Scan for the cell matching the given text and deliver its (X, Y) coordinate at center. 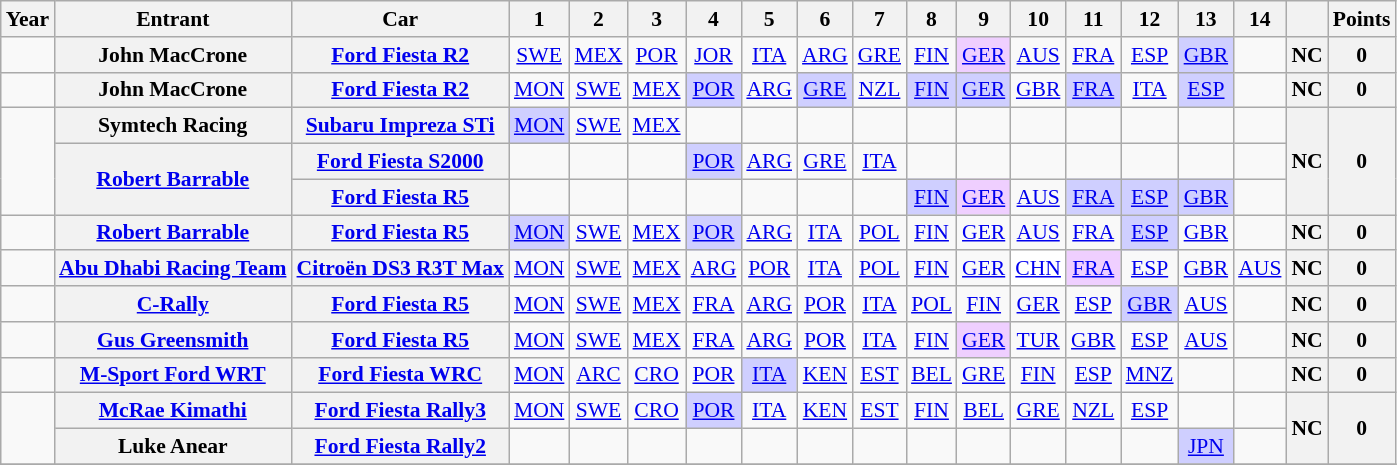
Ford Fiesta Rally3 (400, 411)
M-Sport Ford WRT (172, 375)
4 (714, 19)
Ford Fiesta WRC (400, 375)
13 (1206, 19)
Entrant (172, 19)
ARC (598, 375)
Subaru Impreza STi (400, 126)
14 (1260, 19)
McRae Kimathi (172, 411)
2 (598, 19)
Ford Fiesta S2000 (400, 162)
12 (1150, 19)
1 (540, 19)
Ford Fiesta Rally2 (400, 447)
MNZ (1150, 375)
Car (400, 19)
9 (984, 19)
Year (28, 19)
Luke Anear (172, 447)
CHN (1038, 269)
JPN (1206, 447)
6 (825, 19)
Citroën DS3 R3T Max (400, 269)
7 (880, 19)
Abu Dhabi Racing Team (172, 269)
C-Rally (172, 304)
JOR (714, 55)
Symtech Racing (172, 126)
Points (1362, 19)
3 (657, 19)
10 (1038, 19)
5 (769, 19)
TUR (1038, 340)
11 (1094, 19)
8 (932, 19)
Gus Greensmith (172, 340)
